For the text-containing cell, return its midpoint in [X, Y] coordinate format. 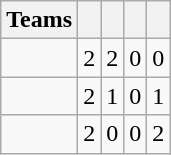
Teams [40, 20]
